Output the [X, Y] coordinate of the center of the cell containing the given text.  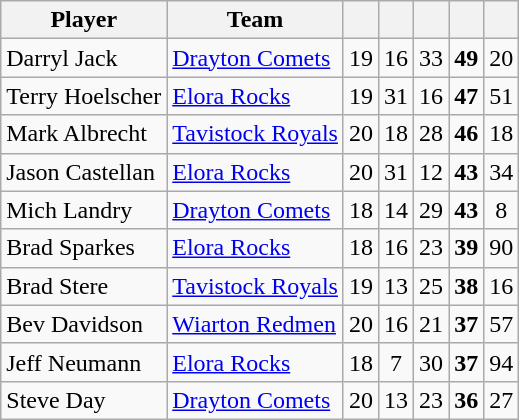
51 [502, 96]
47 [466, 96]
30 [432, 362]
49 [466, 58]
Brad Sparkes [84, 248]
14 [396, 210]
Wiarton Redmen [256, 324]
Bev Davidson [84, 324]
21 [432, 324]
Mark Albrecht [84, 134]
Darryl Jack [84, 58]
Brad Stere [84, 286]
27 [502, 400]
46 [466, 134]
Jeff Neumann [84, 362]
90 [502, 248]
28 [432, 134]
94 [502, 362]
34 [502, 172]
38 [466, 286]
33 [432, 58]
25 [432, 286]
7 [396, 362]
Team [256, 20]
Jason Castellan [84, 172]
Steve Day [84, 400]
36 [466, 400]
39 [466, 248]
8 [502, 210]
57 [502, 324]
12 [432, 172]
29 [432, 210]
Player [84, 20]
Mich Landry [84, 210]
Terry Hoelscher [84, 96]
